Pinpoint the cell where the given text exists, returning its (X, Y) midpoint coordinate. 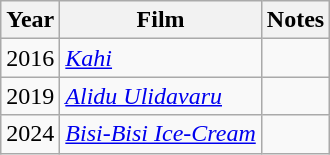
Bisi-Bisi Ice-Cream (160, 134)
Notes (295, 20)
2016 (30, 58)
2024 (30, 134)
Year (30, 20)
2019 (30, 96)
Alidu Ulidavaru (160, 96)
Kahi (160, 58)
Film (160, 20)
